Search for the cell housing the specified text and yield its [X, Y] center coordinate. 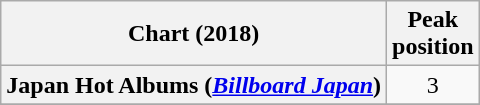
3 [433, 85]
Chart (2018) [194, 34]
Japan Hot Albums (Billboard Japan) [194, 85]
Peakposition [433, 34]
